For the text-containing cell, return its midpoint in [X, Y] coordinate format. 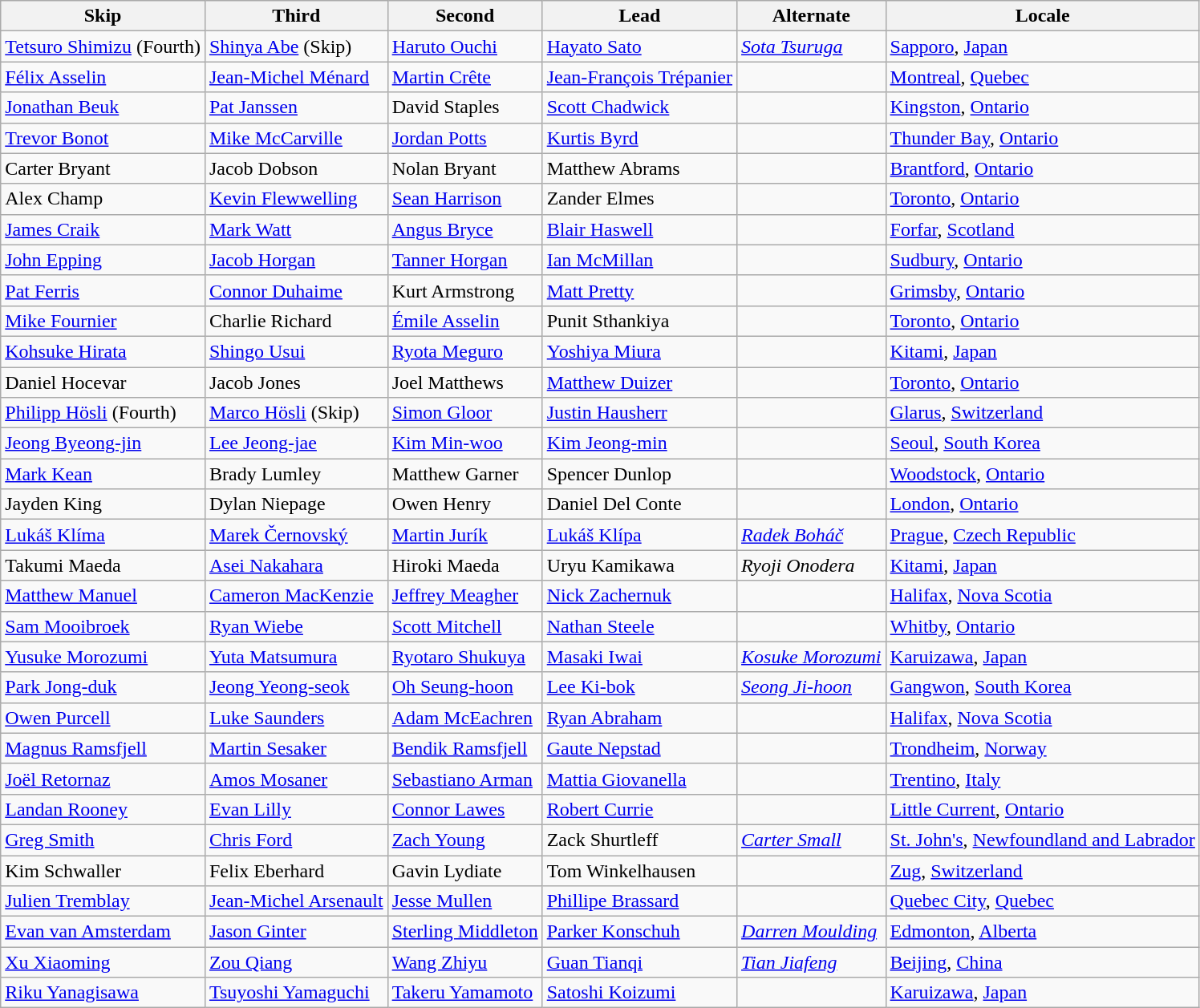
Adam McEachren [465, 718]
Alex Champ [103, 199]
Sebastiano Arman [465, 779]
Bendik Ramsfjell [465, 748]
Jordan Potts [465, 138]
John Epping [103, 260]
Philipp Hösli (Fourth) [103, 413]
Marco Hösli (Skip) [296, 413]
Felix Eberhard [296, 870]
Phillipe Brassard [639, 901]
Kohsuke Hirata [103, 351]
Carter Small [812, 840]
Lukáš Klíma [103, 535]
Jean-Michel Arsenault [296, 901]
Second [465, 16]
Lukáš Klípa [639, 535]
Shingo Usui [296, 351]
Guan Tianqi [639, 962]
Hayato Sato [639, 47]
Thunder Bay, Ontario [1043, 138]
Brady Lumley [296, 474]
Wang Zhiyu [465, 962]
Kurtis Byrd [639, 138]
Punit Sthankiya [639, 321]
Émile Asselin [465, 321]
Kim Schwaller [103, 870]
Sam Mooibroek [103, 626]
Luke Saunders [296, 718]
Mattia Giovanella [639, 779]
Lee Ki-bok [639, 687]
Masaki Iwai [639, 657]
Lead [639, 16]
Trevor Bonot [103, 138]
Nolan Bryant [465, 168]
Edmonton, Alberta [1043, 932]
Martin Crête [465, 77]
Riku Yanagisawa [103, 993]
Blair Haswell [639, 229]
Scott Mitchell [465, 626]
Yusuke Morozumi [103, 657]
Glarus, Switzerland [1043, 413]
Owen Purcell [103, 718]
Jean-François Trépanier [639, 77]
Ryota Meguro [465, 351]
Shinya Abe (Skip) [296, 47]
Yuta Matsumura [296, 657]
Zug, Switzerland [1043, 870]
Forfar, Scotland [1043, 229]
Connor Duhaime [296, 290]
Simon Gloor [465, 413]
David Staples [465, 107]
Skip [103, 16]
Beijing, China [1043, 962]
Oh Seung-hoon [465, 687]
Connor Lawes [465, 809]
Yoshiya Miura [639, 351]
Satoshi Koizumi [639, 993]
Tom Winkelhausen [639, 870]
Jacob Horgan [296, 260]
Carter Bryant [103, 168]
Gangwon, South Korea [1043, 687]
Takeru Yamamoto [465, 993]
Parker Konschuh [639, 932]
Mark Kean [103, 474]
Third [296, 16]
Kurt Armstrong [465, 290]
Evan van Amsterdam [103, 932]
Amos Mosaner [296, 779]
Trentino, Italy [1043, 779]
Ryan Abraham [639, 718]
London, Ontario [1043, 504]
Gavin Lydiate [465, 870]
Radek Boháč [812, 535]
Daniel Del Conte [639, 504]
Sterling Middleton [465, 932]
Kim Jeong-min [639, 443]
Gaute Nepstad [639, 748]
St. John's, Newfoundland and Labrador [1043, 840]
Brantford, Ontario [1043, 168]
Jacob Jones [296, 383]
Whitby, Ontario [1043, 626]
Magnus Ramsfjell [103, 748]
Ian McMillan [639, 260]
Uryu Kamikawa [639, 565]
Little Current, Ontario [1043, 809]
Justin Hausherr [639, 413]
Ryan Wiebe [296, 626]
Sudbury, Ontario [1043, 260]
Jesse Mullen [465, 901]
Matthew Garner [465, 474]
Park Jong-duk [103, 687]
Jean-Michel Ménard [296, 77]
Trondheim, Norway [1043, 748]
Dylan Niepage [296, 504]
Jason Ginter [296, 932]
Matthew Abrams [639, 168]
Quebec City, Quebec [1043, 901]
Matt Pretty [639, 290]
Mike Fournier [103, 321]
Sota Tsuruga [812, 47]
Julien Tremblay [103, 901]
Nick Zachernuk [639, 596]
Cameron MacKenzie [296, 596]
Jonathan Beuk [103, 107]
James Craik [103, 229]
Joël Retornaz [103, 779]
Tetsuro Shimizu (Fourth) [103, 47]
Takumi Maeda [103, 565]
Scott Chadwick [639, 107]
Zou Qiang [296, 962]
Mark Watt [296, 229]
Owen Henry [465, 504]
Ryoji Onodera [812, 565]
Jeong Byeong-jin [103, 443]
Asei Nakahara [296, 565]
Prague, Czech Republic [1043, 535]
Félix Asselin [103, 77]
Daniel Hocevar [103, 383]
Montreal, Quebec [1043, 77]
Hiroki Maeda [465, 565]
Seong Ji-hoon [812, 687]
Ryotaro Shukuya [465, 657]
Sean Harrison [465, 199]
Kevin Flewwelling [296, 199]
Zach Young [465, 840]
Martin Sesaker [296, 748]
Pat Janssen [296, 107]
Mike McCarville [296, 138]
Nathan Steele [639, 626]
Kim Min-woo [465, 443]
Marek Černovský [296, 535]
Kosuke Morozumi [812, 657]
Lee Jeong-jae [296, 443]
Zack Shurtleff [639, 840]
Spencer Dunlop [639, 474]
Darren Moulding [812, 932]
Evan Lilly [296, 809]
Robert Currie [639, 809]
Jayden King [103, 504]
Zander Elmes [639, 199]
Greg Smith [103, 840]
Locale [1043, 16]
Tsuyoshi Yamaguchi [296, 993]
Landan Rooney [103, 809]
Martin Jurík [465, 535]
Matthew Manuel [103, 596]
Jeffrey Meagher [465, 596]
Grimsby, Ontario [1043, 290]
Matthew Duizer [639, 383]
Jacob Dobson [296, 168]
Seoul, South Korea [1043, 443]
Kingston, Ontario [1043, 107]
Xu Xiaoming [103, 962]
Tanner Horgan [465, 260]
Angus Bryce [465, 229]
Jeong Yeong-seok [296, 687]
Alternate [812, 16]
Joel Matthews [465, 383]
Chris Ford [296, 840]
Sapporo, Japan [1043, 47]
Woodstock, Ontario [1043, 474]
Tian Jiafeng [812, 962]
Haruto Ouchi [465, 47]
Pat Ferris [103, 290]
Charlie Richard [296, 321]
